Locate the cell with the specified text and output its (X, Y) center coordinate. 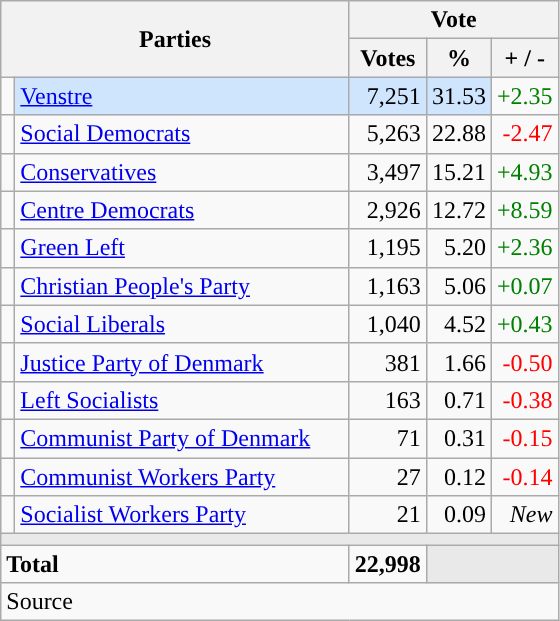
Communist Party of Denmark (182, 438)
22.88 (458, 134)
Left Socialists (182, 400)
Vote (454, 20)
71 (388, 438)
1,163 (388, 286)
15.21 (458, 172)
0.71 (458, 400)
1,195 (388, 248)
Social Liberals (182, 324)
-0.50 (524, 362)
Conservatives (182, 172)
0.31 (458, 438)
+0.43 (524, 324)
12.72 (458, 210)
22,998 (388, 564)
+0.07 (524, 286)
27 (388, 477)
-0.15 (524, 438)
5.20 (458, 248)
1.66 (458, 362)
Social Democrats (182, 134)
+2.35 (524, 96)
New (524, 515)
% (458, 58)
Justice Party of Denmark (182, 362)
+8.59 (524, 210)
Source (280, 602)
Centre Democrats (182, 210)
Venstre (182, 96)
-0.14 (524, 477)
1,040 (388, 324)
+ / - (524, 58)
+4.93 (524, 172)
0.09 (458, 515)
31.53 (458, 96)
Votes (388, 58)
381 (388, 362)
163 (388, 400)
5.06 (458, 286)
Socialist Workers Party (182, 515)
5,263 (388, 134)
-0.38 (524, 400)
Parties (176, 39)
4.52 (458, 324)
2,926 (388, 210)
21 (388, 515)
3,497 (388, 172)
+2.36 (524, 248)
Christian People's Party (182, 286)
7,251 (388, 96)
-2.47 (524, 134)
0.12 (458, 477)
Communist Workers Party (182, 477)
Green Left (182, 248)
Total (176, 564)
